Extract the [X, Y] coordinate from the center of the cell holding the provided text.  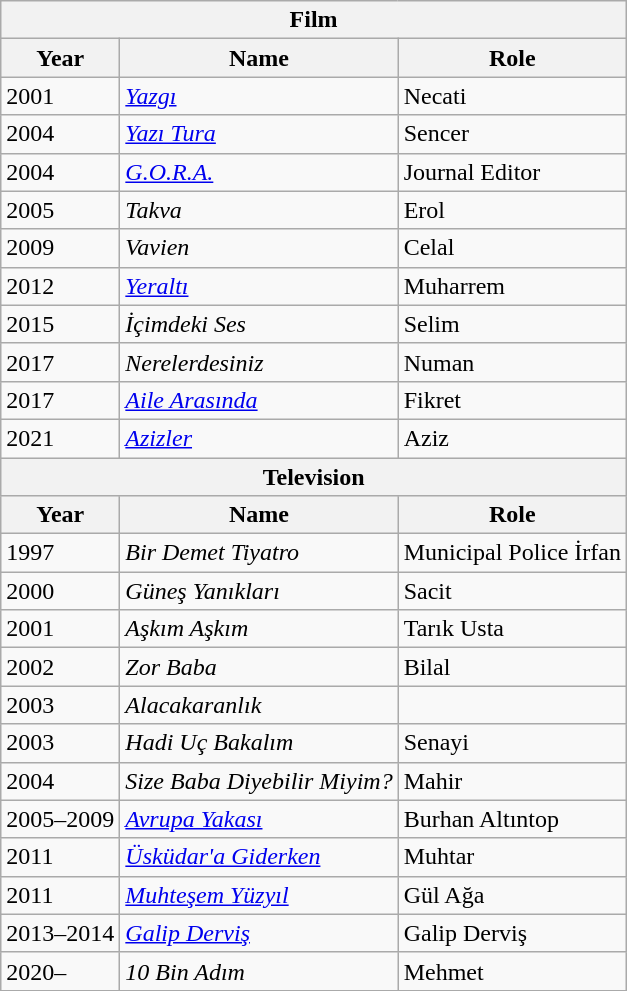
Tarık Usta [512, 629]
2000 [60, 591]
Muhteşem Yüzyıl [259, 895]
Güneş Yanıkları [259, 591]
Mehmet [512, 971]
2009 [60, 248]
Sencer [512, 134]
1997 [60, 553]
Fikret [512, 400]
Municipal Police İrfan [512, 553]
Bir Demet Tiyatro [259, 553]
2020– [60, 971]
Journal Editor [512, 172]
Vavien [259, 248]
Muhtar [512, 857]
Film [314, 20]
G.O.R.A. [259, 172]
Yazgı [259, 96]
Azizler [259, 438]
2015 [60, 324]
2012 [60, 286]
Size Baba Diyebilir Miyim? [259, 781]
Television [314, 477]
Zor Baba [259, 667]
Mahir [512, 781]
Yeraltı [259, 286]
Sacit [512, 591]
Burhan Altıntop [512, 819]
Numan [512, 362]
Alacakaranlık [259, 705]
Aşkım Aşkım [259, 629]
2005 [60, 210]
Senayi [512, 743]
Muharrem [512, 286]
Gül Ağa [512, 895]
2021 [60, 438]
İçimdeki Ses [259, 324]
Bilal [512, 667]
Nerelerdesiniz [259, 362]
Avrupa Yakası [259, 819]
Yazı Tura [259, 134]
10 Bin Adım [259, 971]
Aziz [512, 438]
Necati [512, 96]
Üsküdar'a Giderken [259, 857]
2002 [60, 667]
Aile Arasında [259, 400]
2005–2009 [60, 819]
Hadi Uç Bakalım [259, 743]
Takva [259, 210]
Celal [512, 248]
Selim [512, 324]
2013–2014 [60, 933]
Erol [512, 210]
